Search for the cell housing the specified text and yield its [x, y] center coordinate. 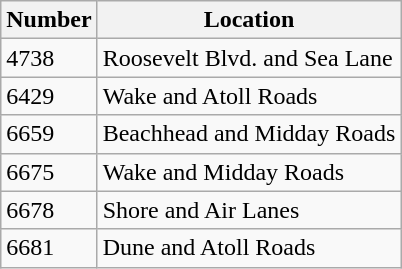
6675 [49, 172]
Beachhead and Midday Roads [249, 134]
Dune and Atoll Roads [249, 248]
4738 [49, 58]
Wake and Atoll Roads [249, 96]
6681 [49, 248]
Shore and Air Lanes [249, 210]
6429 [49, 96]
Number [49, 20]
6659 [49, 134]
Roosevelt Blvd. and Sea Lane [249, 58]
6678 [49, 210]
Location [249, 20]
Wake and Midday Roads [249, 172]
